Determine the (x, y) coordinate at the center of the cell enclosing the given text.  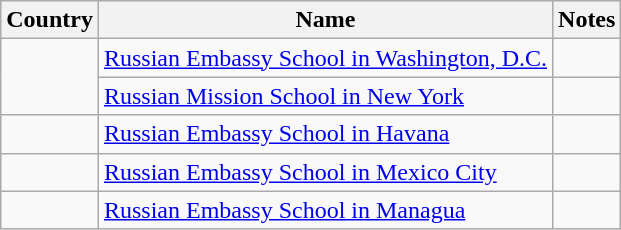
Russian Embassy School in Washington, D.C. (325, 58)
Country (50, 20)
Russian Embassy School in Managua (325, 210)
Russian Embassy School in Mexico City (325, 172)
Name (325, 20)
Notes (587, 20)
Russian Mission School in New York (325, 96)
Russian Embassy School in Havana (325, 134)
